Output the [x, y] coordinate of the center of the cell containing the given text.  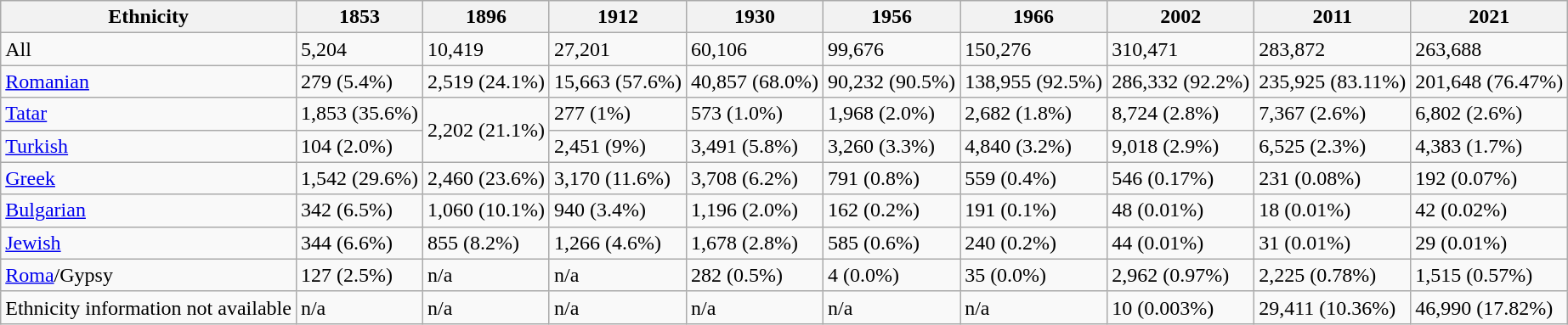
559 (0.4%) [1033, 178]
35 (0.0%) [1033, 275]
9,018 (2.9%) [1181, 146]
2,962 (0.97%) [1181, 275]
29,411 (10.36%) [1333, 307]
10,419 [486, 49]
Turkish [149, 146]
All [149, 49]
791 (0.8%) [892, 178]
104 (2.0%) [359, 146]
2021 [1489, 17]
4,840 (3.2%) [1033, 146]
585 (0.6%) [892, 243]
310,471 [1181, 49]
283,872 [1333, 49]
8,724 (2.8%) [1181, 114]
231 (0.08%) [1333, 178]
2002 [1181, 17]
1,196 (2.0%) [755, 210]
3,260 (3.3%) [892, 146]
42 (0.02%) [1489, 210]
90,232 (90.5%) [892, 81]
1,515 (0.57%) [1489, 275]
10 (0.003%) [1181, 307]
1956 [892, 17]
192 (0.07%) [1489, 178]
1,060 (10.1%) [486, 210]
855 (8.2%) [486, 243]
Tatar [149, 114]
546 (0.17%) [1181, 178]
44 (0.01%) [1181, 243]
Roma/Gypsy [149, 275]
1912 [617, 17]
Greek [149, 178]
48 (0.01%) [1181, 210]
342 (6.5%) [359, 210]
Romanian [149, 81]
1930 [755, 17]
1,968 (2.0%) [892, 114]
99,676 [892, 49]
263,688 [1489, 49]
940 (3.4%) [617, 210]
1966 [1033, 17]
2,225 (0.78%) [1333, 275]
1,542 (29.6%) [359, 178]
46,990 (17.82%) [1489, 307]
240 (0.2%) [1033, 243]
3,708 (6.2%) [755, 178]
5,204 [359, 49]
Jewish [149, 243]
Ethnicity information not available [149, 307]
344 (6.6%) [359, 243]
2,682 (1.8%) [1033, 114]
7,367 (2.6%) [1333, 114]
60,106 [755, 49]
235,925 (83.11%) [1333, 81]
31 (0.01%) [1333, 243]
18 (0.01%) [1333, 210]
277 (1%) [617, 114]
2,202 (21.1%) [486, 130]
201,648 (76.47%) [1489, 81]
162 (0.2%) [892, 210]
286,332 (92.2%) [1181, 81]
150,276 [1033, 49]
2,519 (24.1%) [486, 81]
127 (2.5%) [359, 275]
Ethnicity [149, 17]
2011 [1333, 17]
1853 [359, 17]
2,451 (9%) [617, 146]
1,678 (2.8%) [755, 243]
573 (1.0%) [755, 114]
4,383 (1.7%) [1489, 146]
Bulgarian [149, 210]
15,663 (57.6%) [617, 81]
1,266 (4.6%) [617, 243]
29 (0.01%) [1489, 243]
6,525 (2.3%) [1333, 146]
40,857 (68.0%) [755, 81]
282 (0.5%) [755, 275]
191 (0.1%) [1033, 210]
279 (5.4%) [359, 81]
1896 [486, 17]
27,201 [617, 49]
1,853 (35.6%) [359, 114]
3,170 (11.6%) [617, 178]
4 (0.0%) [892, 275]
138,955 (92.5%) [1033, 81]
3,491 (5.8%) [755, 146]
6,802 (2.6%) [1489, 114]
2,460 (23.6%) [486, 178]
